Search for the cell housing the specified text and yield its [X, Y] center coordinate. 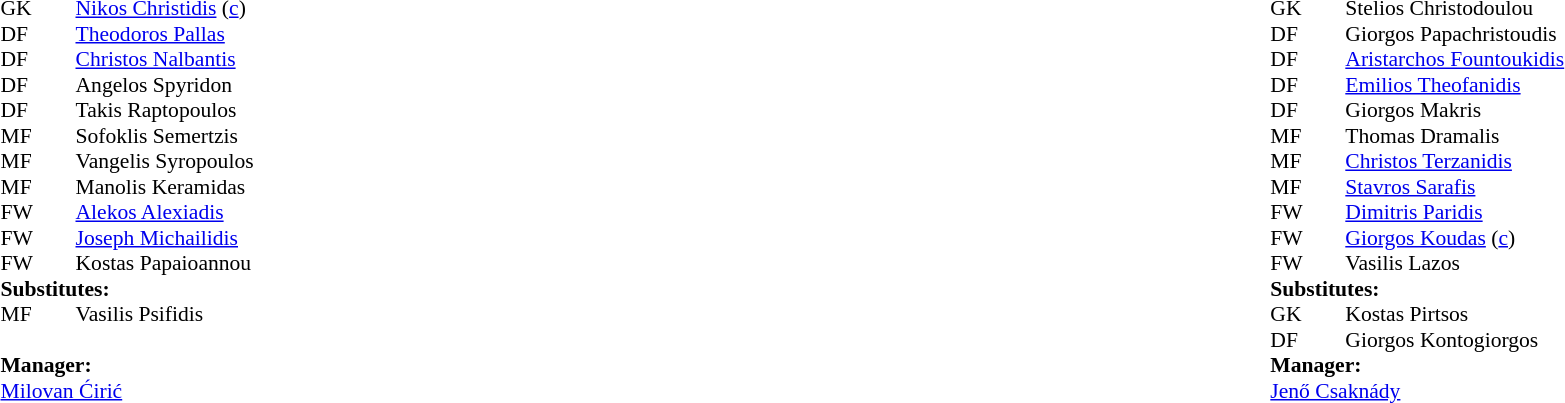
Giorgos Kontogiorgos [1454, 340]
Kostas Papaioannou [165, 263]
Takis Raptopoulos [165, 111]
Theodoros Pallas [165, 34]
Manolis Keramidas [165, 187]
Aristarchos Fountoukidis [1454, 59]
Vasilis Lazos [1454, 263]
Giorgos Makris [1454, 111]
GK [1289, 315]
Stavros Sarafis [1454, 187]
Angelos Spyridon [165, 85]
Alekos Alexiadis [165, 213]
Emilios Theofanidis [1454, 85]
Kostas Pirtsos [1454, 315]
Giorgos Papachristoudis [1454, 34]
Thomas Dramalis [1454, 136]
Christos Terzanidis [1454, 161]
Sofoklis Semertzis [165, 136]
Vangelis Syropoulos [165, 161]
Joseph Michailidis [165, 238]
Vasilis Psifidis [165, 315]
Giorgos Koudas (c) [1454, 238]
Dimitris Paridis [1454, 213]
Christos Nalbantis [165, 59]
